Search for the cell housing the specified text and yield its (x, y) center coordinate. 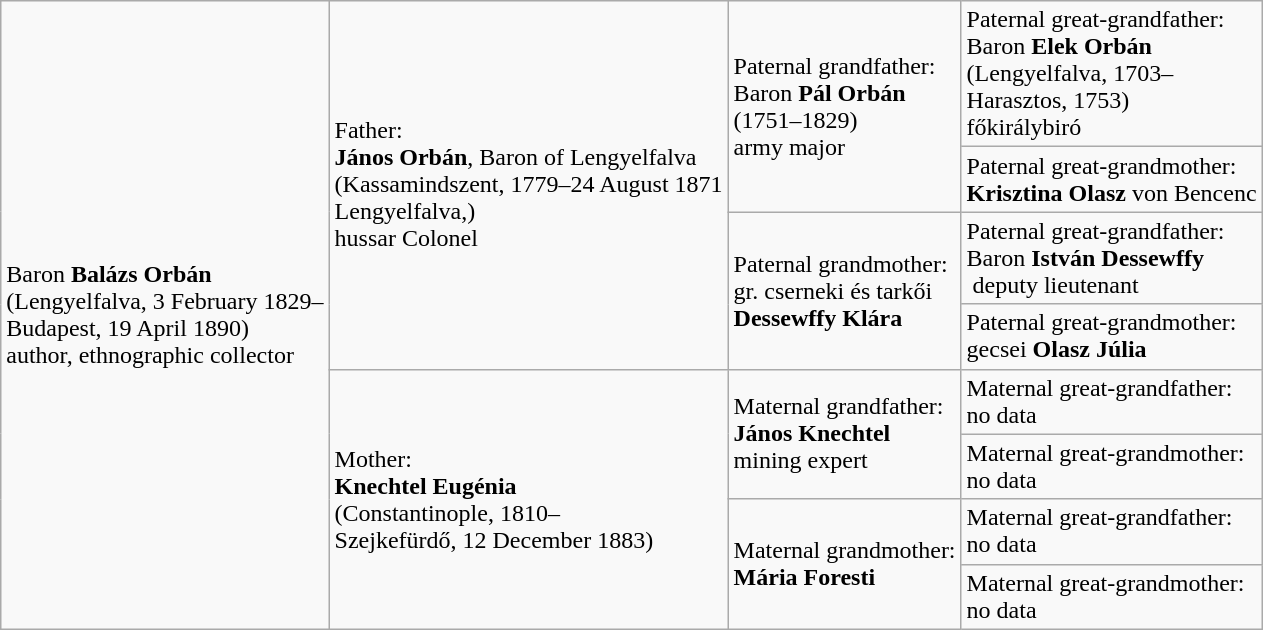
Paternal great-grandfather:Baron Elek Orbán(Lengyelfalva, 1703–Harasztos, 1753)főkirálybiró (1112, 74)
Paternal great-grandmother:Krisztina Olasz von Bencenc (1112, 180)
Paternal great-grandmother:gecsei Olasz Júlia (1112, 336)
Paternal grandfather:Baron Pál Orbán(1751–1829)army major (844, 106)
Father:János Orbán, Baron of Lengyelfalva(Kassamindszent, 1779–24 August 1871Lengyelfalva,)hussar Colonel (528, 185)
Maternal grandfather:János Knechtelmining expert (844, 434)
Paternal great-grandfather:Baron István Dessewffy deputy lieutenant (1112, 258)
Maternal grandmother:Mária Foresti (844, 564)
Paternal grandmother:gr. cserneki és tarkőiDessewffy Klára (844, 290)
Mother:Knechtel Eugénia(Constantinople, 1810–Szejkefürdő, 12 December 1883) (528, 499)
Baron Balázs Orbán(Lengyelfalva, 3 February 1829–Budapest, 19 April 1890)author, ethnographic collector (165, 315)
